Identify which cell holds the provided text, then report its [x, y] central coordinate. 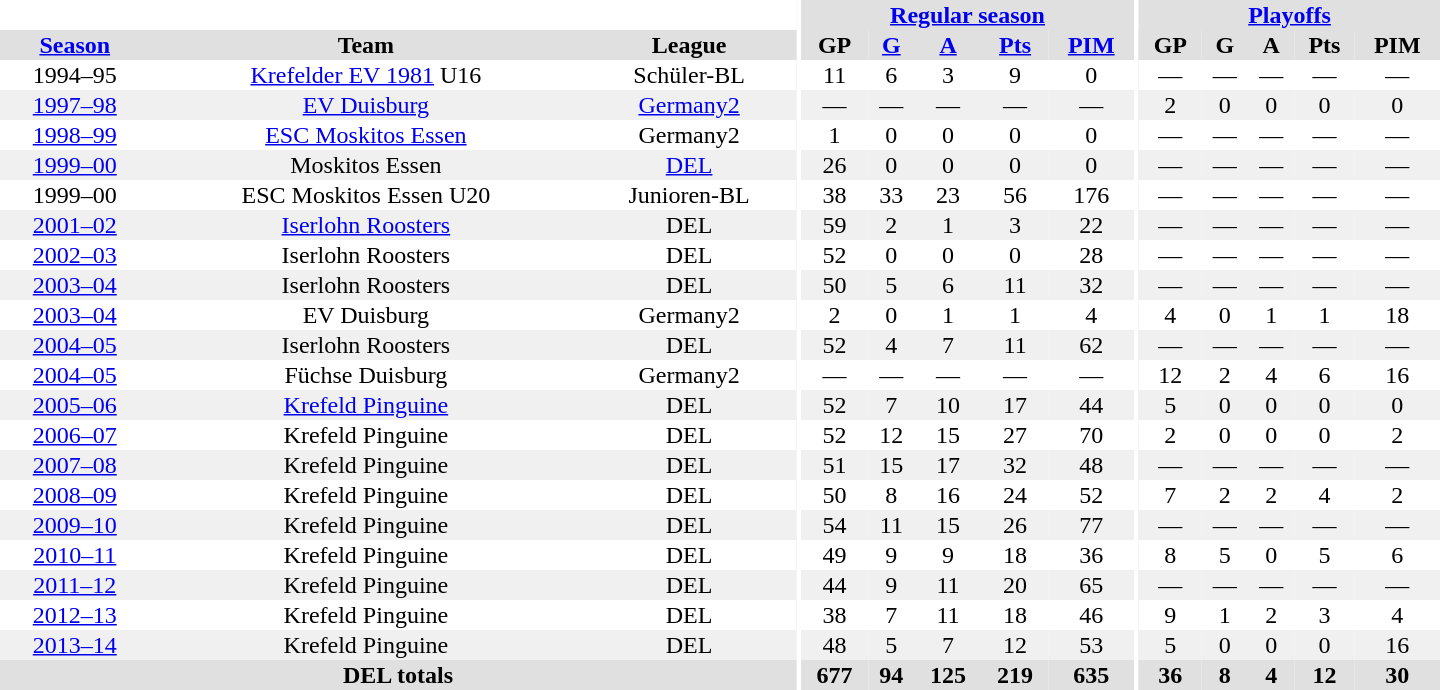
2011–12 [75, 585]
2013–14 [75, 645]
176 [1092, 195]
2002–03 [75, 255]
Schüler-BL [689, 75]
2008–09 [75, 495]
23 [948, 195]
27 [1016, 435]
League [689, 45]
46 [1092, 615]
28 [1092, 255]
10 [948, 405]
Regular season [968, 15]
1994–95 [75, 75]
2001–02 [75, 225]
DEL totals [398, 675]
2005–06 [75, 405]
51 [834, 465]
635 [1092, 675]
94 [891, 675]
Playoffs [1290, 15]
2012–13 [75, 615]
56 [1016, 195]
219 [1016, 675]
125 [948, 675]
62 [1092, 345]
Junioren-BL [689, 195]
Moskitos Essen [366, 165]
ESC Moskitos Essen U20 [366, 195]
20 [1016, 585]
22 [1092, 225]
1998–99 [75, 135]
53 [1092, 645]
2009–10 [75, 525]
59 [834, 225]
77 [1092, 525]
Füchse Duisburg [366, 375]
49 [834, 555]
Team [366, 45]
24 [1016, 495]
ESC Moskitos Essen [366, 135]
30 [1397, 675]
2010–11 [75, 555]
2007–08 [75, 465]
33 [891, 195]
2006–07 [75, 435]
Season [75, 45]
54 [834, 525]
70 [1092, 435]
677 [834, 675]
65 [1092, 585]
Krefelder EV 1981 U16 [366, 75]
1997–98 [75, 105]
